Identify which cell holds the provided text, then report its [x, y] central coordinate. 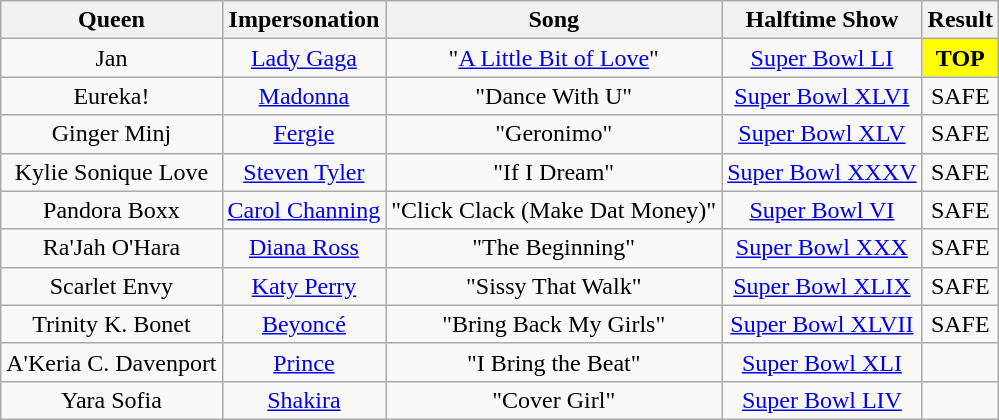
Eureka! [112, 96]
Katy Perry [304, 286]
Beyoncé [304, 324]
Yara Sofia [112, 400]
Super Bowl XLV [822, 134]
Fergie [304, 134]
TOP [960, 58]
Diana Ross [304, 248]
Ra'Jah O'Hara [112, 248]
Super Bowl XLVII [822, 324]
Song [554, 20]
Impersonation [304, 20]
Result [960, 20]
Shakira [304, 400]
Super Bowl XLI [822, 362]
Carol Channing [304, 210]
Lady Gaga [304, 58]
"I Bring the Beat" [554, 362]
"Bring Back My Girls" [554, 324]
Super Bowl XLIX [822, 286]
Madonna [304, 96]
Kylie Sonique Love [112, 172]
Super Bowl VI [822, 210]
"Geronimo" [554, 134]
Halftime Show [822, 20]
Super Bowl LIV [822, 400]
Super Bowl XXX [822, 248]
Queen [112, 20]
Super Bowl XLVI [822, 96]
A'Keria C. Davenport [112, 362]
"Cover Girl" [554, 400]
Jan [112, 58]
"Dance With U" [554, 96]
Prince [304, 362]
"A Little Bit of Love" [554, 58]
Trinity K. Bonet [112, 324]
Steven Tyler [304, 172]
Pandora Boxx [112, 210]
"Click Clack (Make Dat Money)" [554, 210]
"If I Dream" [554, 172]
Scarlet Envy [112, 286]
"Sissy That Walk" [554, 286]
"The Beginning" [554, 248]
Super Bowl LI [822, 58]
Ginger Minj [112, 134]
Super Bowl XXXV [822, 172]
